Provide the [X, Y] coordinate of the cell's center where the given text is located.  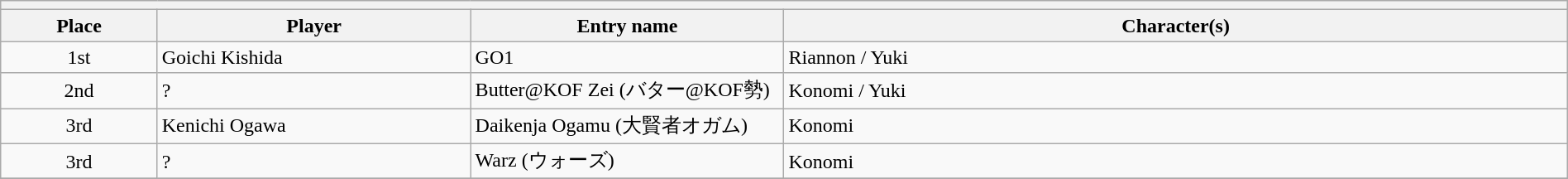
Riannon / Yuki [1176, 57]
GO1 [627, 57]
Player [314, 26]
2nd [79, 91]
1st [79, 57]
Goichi Kishida [314, 57]
Entry name [627, 26]
Warz (ウォーズ) [627, 161]
Kenichi Ogawa [314, 126]
Butter@KOF Zei (バター@KOF勢) [627, 91]
Daikenja Ogamu (大賢者オガム) [627, 126]
Character(s) [1176, 26]
Konomi / Yuki [1176, 91]
Place [79, 26]
